Pinpoint the cell where the given text exists, returning its [X, Y] midpoint coordinate. 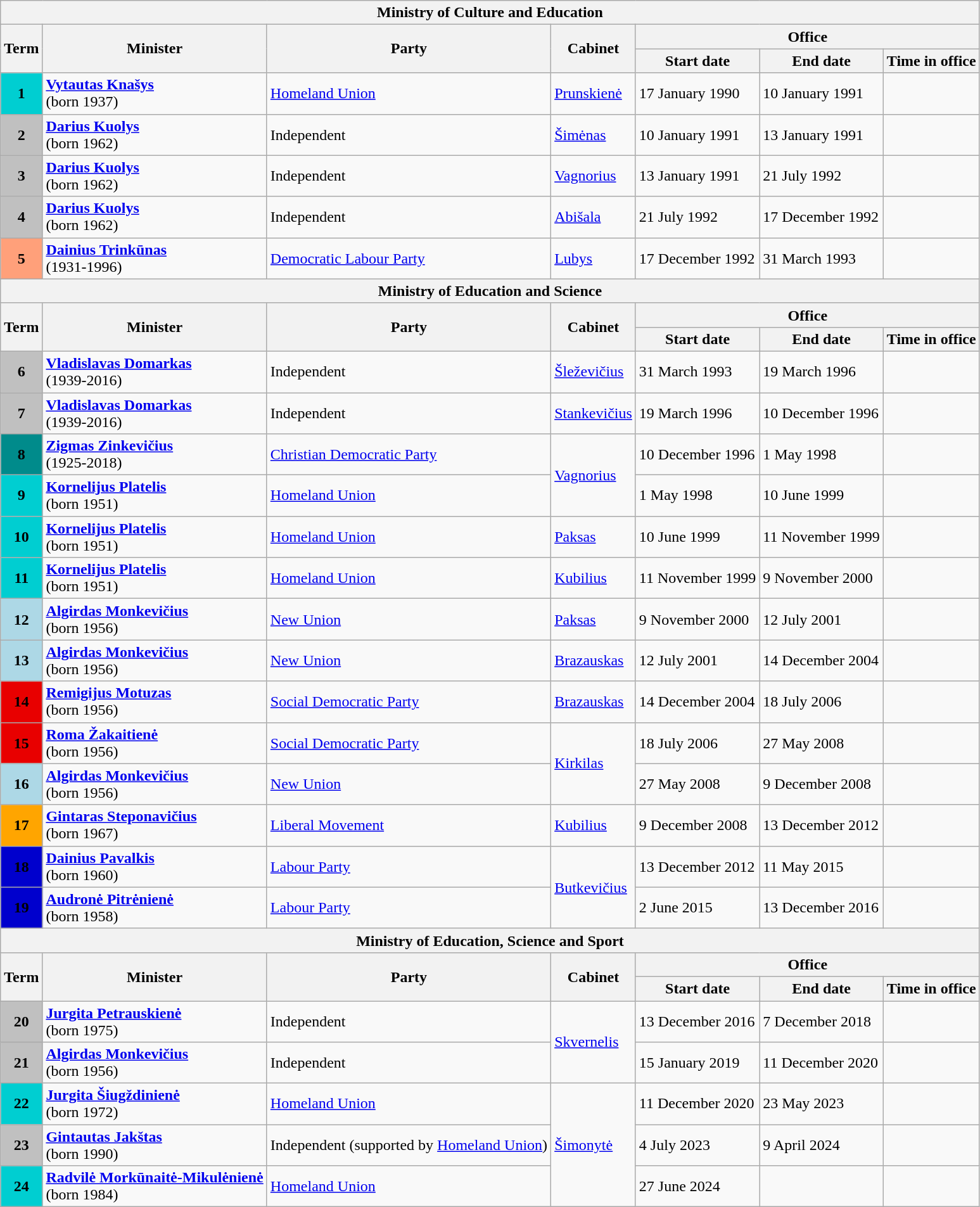
Audronė Pitrėnienė (born 1958) [155, 907]
Dainius Trinkūnas (1931-1996) [155, 259]
Dainius Pavalkis (born 1960) [155, 867]
22 [22, 1104]
Kirkilas [594, 763]
18 [22, 867]
Democratic Labour Party [409, 259]
Jurgita Šiugždinienė (born 1972) [155, 1104]
Prunskienė [594, 94]
Šleževičius [594, 371]
3 [22, 176]
4 [22, 217]
Liberal Movement [409, 825]
17 January 1990 [697, 94]
Skvernelis [594, 1042]
23 May 2023 [821, 1104]
Independent (supported by Homeland Union) [409, 1146]
6 [22, 371]
27 June 2024 [697, 1186]
10 [22, 537]
4 July 2023 [697, 1146]
Christian Democratic Party [409, 455]
Šimėnas [594, 134]
14 [22, 702]
Abišala [594, 217]
Gintautas Jakštas (born 1990) [155, 1146]
7 [22, 413]
9 [22, 495]
15 [22, 743]
21 [22, 1063]
11 May 2015 [821, 867]
1 [22, 94]
Ministry of Education and Science [490, 291]
Radvilė Morkūnaitė-Mikulėnienė (born 1984) [155, 1186]
17 [22, 825]
Stankevičius [594, 413]
24 [22, 1186]
16 [22, 784]
Ministry of Education, Science and Sport [490, 940]
2 [22, 134]
11 [22, 578]
19 [22, 907]
9 April 2024 [821, 1146]
Butkevičius [594, 887]
Remigijus Motuzas (born 1956) [155, 702]
8 [22, 455]
5 [22, 259]
Šimonytė [594, 1146]
Lubys [594, 259]
Vytautas Knašys (born 1937) [155, 94]
20 [22, 1021]
Gintaras Steponavičius (born 1967) [155, 825]
2 June 2015 [697, 907]
Ministry of Culture and Education [490, 13]
13 [22, 660]
12 [22, 620]
Zigmas Zinkevičius (1925-2018) [155, 455]
15 January 2019 [697, 1063]
7 December 2018 [821, 1021]
23 [22, 1146]
Jurgita Petrauskienė (born 1975) [155, 1021]
Roma Žakaitienė (born 1956) [155, 743]
